Provide the [X, Y] coordinate of the cell's center where the given text is located.  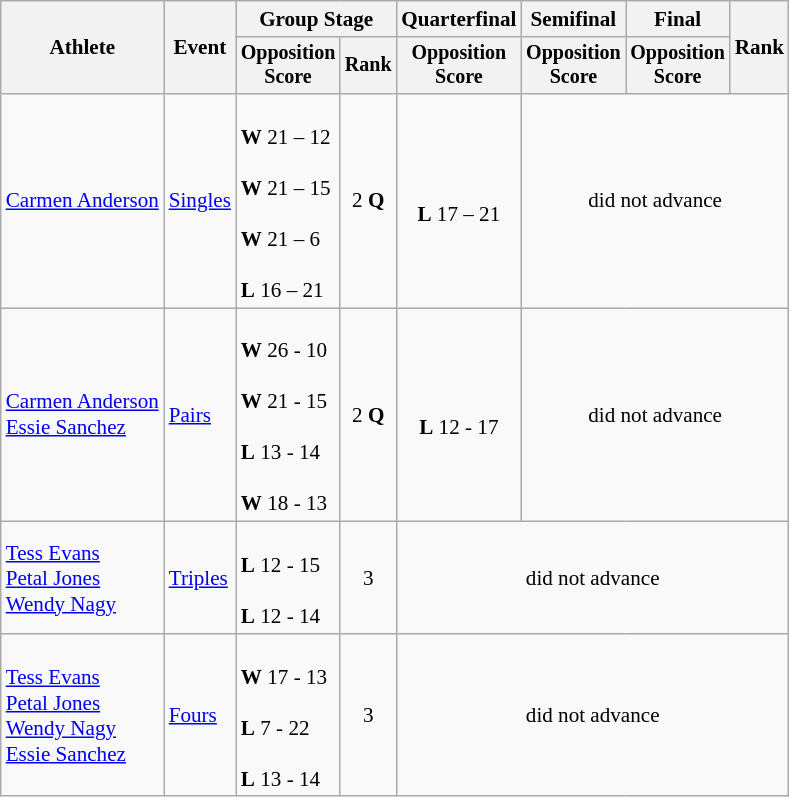
Pairs [200, 415]
Tess EvansPetal JonesWendy Nagy [82, 578]
Carmen AndersonEssie Sanchez [82, 415]
Triples [200, 578]
Quarterfinal [458, 18]
Group Stage [316, 18]
L 12 - 17 [458, 415]
W 17 - 13L 7 - 22L 13 - 14 [288, 716]
Singles [200, 201]
L 12 - 15L 12 - 14 [288, 578]
Event [200, 48]
Semifinal [573, 18]
W 21 – 12W 21 – 15W 21 – 6L 16 – 21 [288, 201]
Carmen Anderson [82, 201]
Athlete [82, 48]
Final [678, 18]
L 17 – 21 [458, 201]
Fours [200, 716]
Tess EvansPetal JonesWendy NagyEssie Sanchez [82, 716]
W 26 - 10W 21 - 15L 13 - 14W 18 - 13 [288, 415]
